Identify which cell holds the provided text, then report its (x, y) central coordinate. 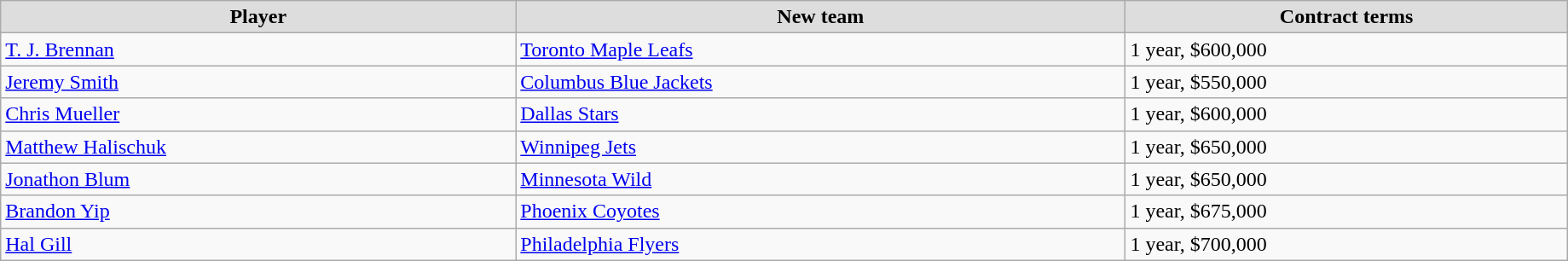
1 year, $675,000 (1346, 212)
Chris Mueller (258, 114)
Jonathon Blum (258, 179)
1 year, $700,000 (1346, 244)
Toronto Maple Leafs (820, 49)
1 year, $550,000 (1346, 82)
Player (258, 17)
Hal Gill (258, 244)
New team (820, 17)
Winnipeg Jets (820, 147)
Philadelphia Flyers (820, 244)
Brandon Yip (258, 212)
Minnesota Wild (820, 179)
Contract terms (1346, 17)
Phoenix Coyotes (820, 212)
Jeremy Smith (258, 82)
Columbus Blue Jackets (820, 82)
Dallas Stars (820, 114)
Matthew Halischuk (258, 147)
T. J. Brennan (258, 49)
